Pinpoint the cell where the given text exists, returning its (X, Y) midpoint coordinate. 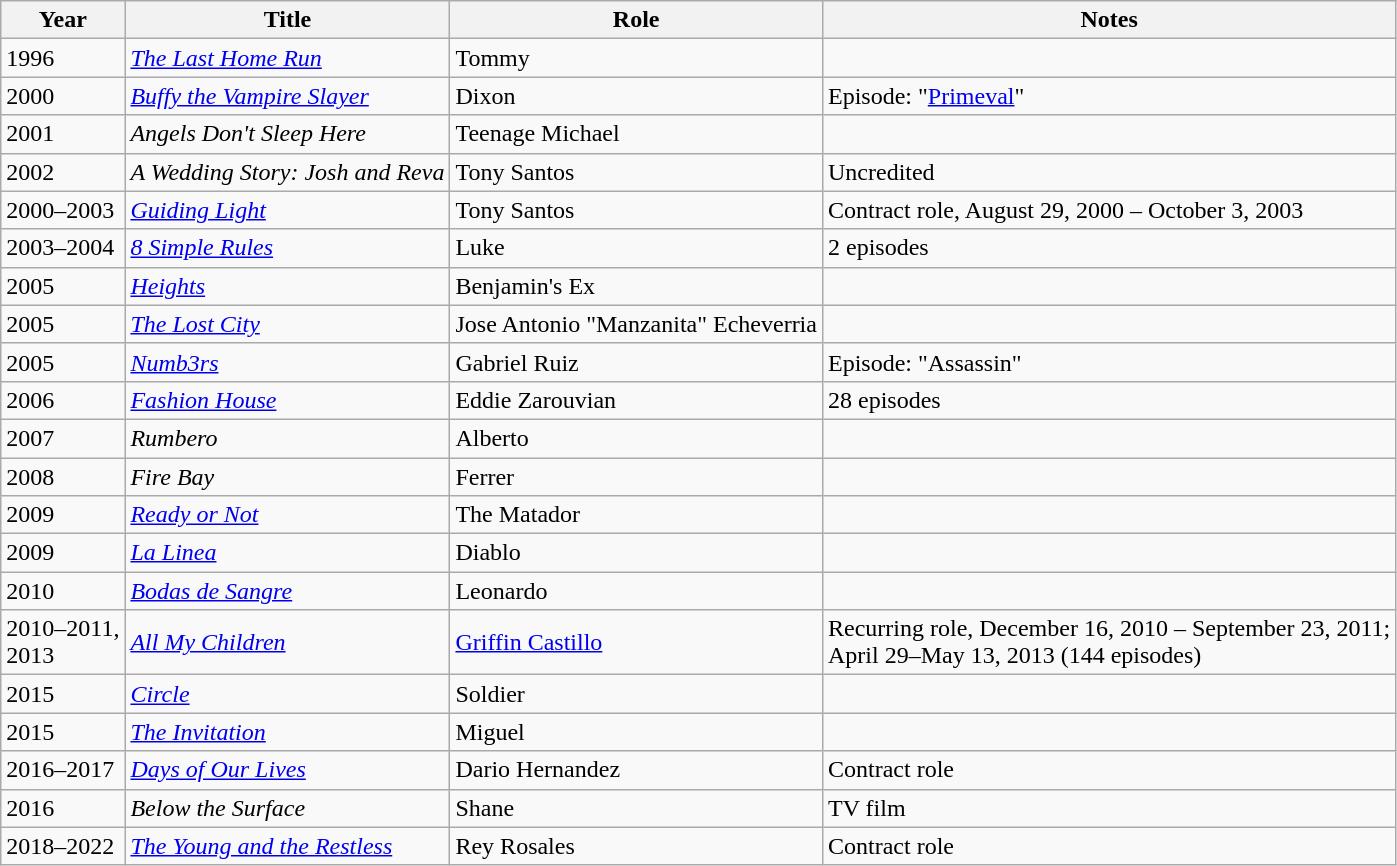
Episode: "Assassin" (1108, 362)
2010 (63, 591)
Guiding Light (288, 210)
2000 (63, 96)
Episode: "Primeval" (1108, 96)
Griffin Castillo (636, 642)
Ferrer (636, 477)
Buffy the Vampire Slayer (288, 96)
2018–2022 (63, 846)
Dario Hernandez (636, 770)
Fire Bay (288, 477)
La Linea (288, 553)
Diablo (636, 553)
TV film (1108, 808)
2016–2017 (63, 770)
2001 (63, 134)
Leonardo (636, 591)
Rey Rosales (636, 846)
All My Children (288, 642)
The Young and the Restless (288, 846)
Title (288, 20)
Days of Our Lives (288, 770)
The Matador (636, 515)
The Invitation (288, 732)
Numb3rs (288, 362)
Circle (288, 694)
Fashion House (288, 400)
Notes (1108, 20)
Jose Antonio "Manzanita" Echeverria (636, 324)
Tommy (636, 58)
Rumbero (288, 438)
2007 (63, 438)
Eddie Zarouvian (636, 400)
Role (636, 20)
Benjamin's Ex (636, 286)
2008 (63, 477)
Luke (636, 248)
2 episodes (1108, 248)
The Last Home Run (288, 58)
2016 (63, 808)
Miguel (636, 732)
Contract role, August 29, 2000 – October 3, 2003 (1108, 210)
2006 (63, 400)
A Wedding Story: Josh and Reva (288, 172)
2002 (63, 172)
8 Simple Rules (288, 248)
Soldier (636, 694)
Gabriel Ruiz (636, 362)
Year (63, 20)
2010–2011, 2013 (63, 642)
Teenage Michael (636, 134)
Shane (636, 808)
Ready or Not (288, 515)
1996 (63, 58)
Below the Surface (288, 808)
The Lost City (288, 324)
28 episodes (1108, 400)
2000–2003 (63, 210)
Angels Don't Sleep Here (288, 134)
Uncredited (1108, 172)
Recurring role, December 16, 2010 – September 23, 2011; April 29–May 13, 2013 (144 episodes) (1108, 642)
Dixon (636, 96)
Alberto (636, 438)
Bodas de Sangre (288, 591)
Heights (288, 286)
2003–2004 (63, 248)
